Provide the [x, y] coordinate of the cell's center where the given text is located.  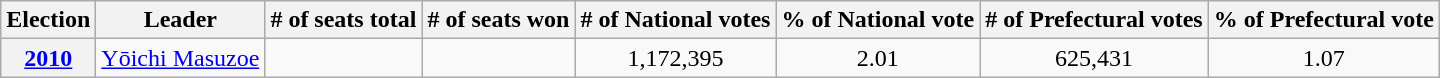
# of National votes [676, 20]
1.07 [1324, 58]
# of seats won [498, 20]
Election [48, 20]
1,172,395 [676, 58]
# of Prefectural votes [1094, 20]
Yōichi Masuzoe [180, 58]
625,431 [1094, 58]
% of National vote [878, 20]
Leader [180, 20]
# of seats total [344, 20]
2010 [48, 58]
2.01 [878, 58]
% of Prefectural vote [1324, 20]
